Capture the cell that displays the provided text and extract its [x, y] central coordinate. 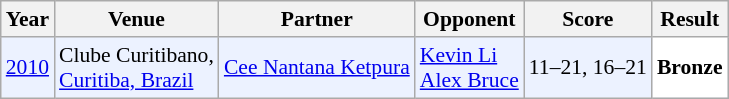
Opponent [470, 19]
Year [28, 19]
Score [588, 19]
Clube Curitibano,Curitiba, Brazil [136, 68]
Venue [136, 19]
11–21, 16–21 [588, 68]
Bronze [690, 68]
Result [690, 19]
2010 [28, 68]
Kevin Li Alex Bruce [470, 68]
Cee Nantana Ketpura [317, 68]
Partner [317, 19]
